From the cell containing the given text, extract its center point as [x, y] coordinate. 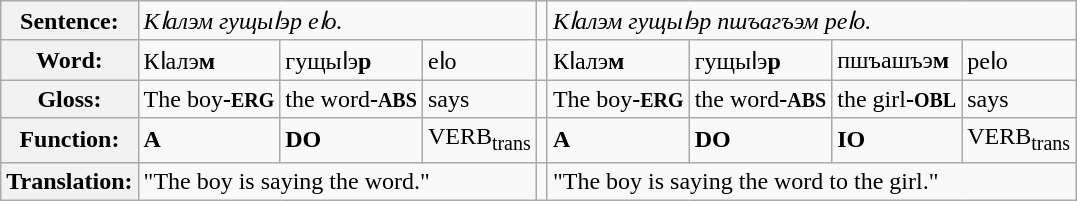
Word: [70, 60]
Кӏалэм гущыӏэр пшъагъэм реӏо. [811, 21]
Кӏалэм гущыӏэр еӏо. [337, 21]
Translation: [70, 181]
реӏо [1019, 60]
"The boy is saying the word to the girl." [811, 181]
еӏо [479, 60]
Sentence: [70, 21]
пшъашъэм [897, 60]
"The boy is saying the word." [337, 181]
Gloss: [70, 99]
the girl-OBL [897, 99]
Function: [70, 140]
IO [897, 140]
